Scan for the cell matching the given text and deliver its [x, y] coordinate at center. 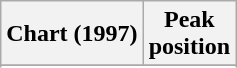
Chart (1997) [72, 34]
Peakposition [189, 34]
